Detect which cell encompasses the target text, then output its (X, Y) center coordinate. 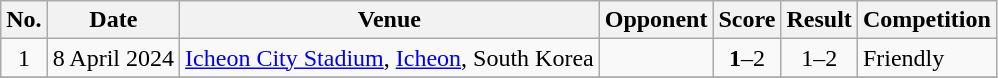
No. (24, 20)
Venue (390, 20)
1 (24, 58)
Opponent (656, 20)
Result (819, 20)
Friendly (926, 58)
Competition (926, 20)
Date (113, 20)
8 April 2024 (113, 58)
Score (747, 20)
Icheon City Stadium, Icheon, South Korea (390, 58)
